Find where the given text appears and provide that cell's center as (x, y) coordinate. 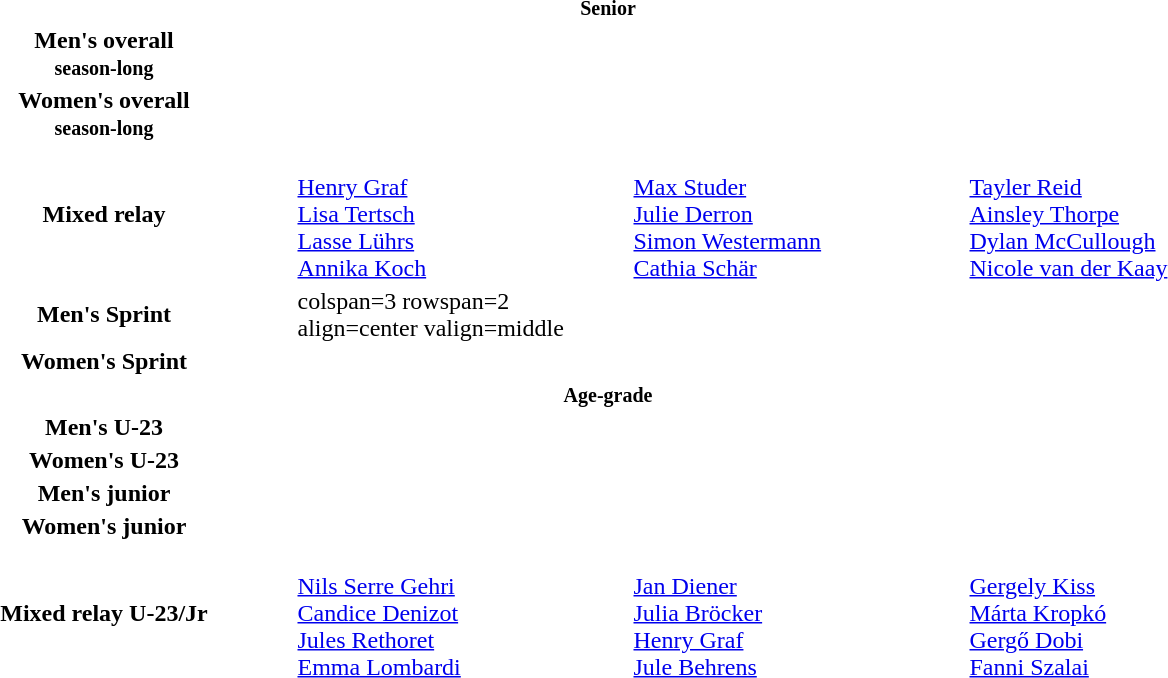
Max StuderJulie DerronSimon WestermannCathia Schär (798, 214)
Henry GrafLisa TertschLasse LührsAnnika Koch (462, 214)
colspan=3 rowspan=2 align=center valign=middle (462, 314)
